Find where the given text appears and provide that cell's center as [X, Y] coordinate. 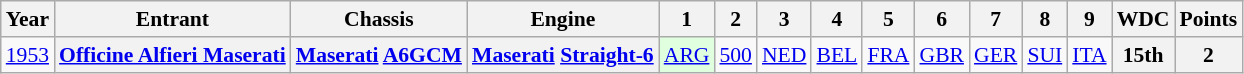
Maserati A6GCM [379, 55]
5 [888, 19]
15th [1144, 55]
500 [736, 55]
9 [1089, 19]
Year [28, 19]
WDC [1144, 19]
GER [996, 55]
7 [996, 19]
NED [784, 55]
BEL [836, 55]
Points [1209, 19]
Officine Alfieri Maserati [172, 55]
8 [1044, 19]
6 [942, 19]
1953 [28, 55]
FRA [888, 55]
ITA [1089, 55]
Engine [563, 19]
Chassis [379, 19]
4 [836, 19]
SUI [1044, 55]
Entrant [172, 19]
Maserati Straight-6 [563, 55]
1 [687, 19]
3 [784, 19]
GBR [942, 55]
ARG [687, 55]
